Identify which cell holds the provided text, then report its [X, Y] central coordinate. 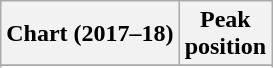
Peak position [225, 34]
Chart (2017–18) [90, 34]
